Pinpoint the cell where the given text exists, returning its [X, Y] midpoint coordinate. 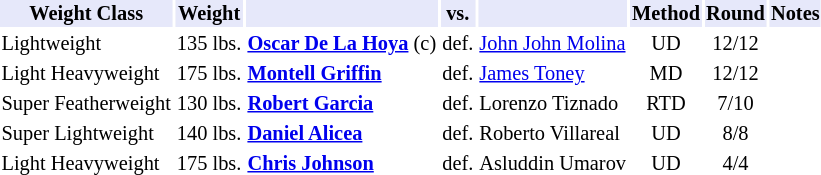
Montell Griffin [342, 74]
Round [736, 14]
Super Lightweight [86, 134]
175 lbs. [209, 74]
Lightweight [86, 44]
John John Molina [553, 44]
RTD [666, 104]
Weight [209, 14]
135 lbs. [209, 44]
Weight Class [86, 14]
Method [666, 14]
James Toney [553, 74]
8/8 [736, 134]
Notes [795, 14]
140 lbs. [209, 134]
Roberto Villareal [553, 134]
Robert Garcia [342, 104]
130 lbs. [209, 104]
Lorenzo Tiznado [553, 104]
Daniel Alicea [342, 134]
Light Heavyweight [86, 74]
Super Featherweight [86, 104]
7/10 [736, 104]
MD [666, 74]
vs. [458, 14]
Oscar De La Hoya (c) [342, 44]
